From the cell containing the given text, extract its center point as (X, Y) coordinate. 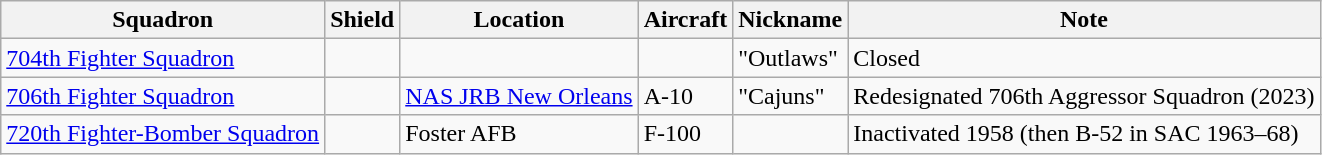
Nickname (790, 20)
F-100 (686, 134)
Shield (362, 20)
706th Fighter Squadron (163, 96)
NAS JRB New Orleans (519, 96)
"Outlaws" (790, 58)
Foster AFB (519, 134)
Note (1084, 20)
704th Fighter Squadron (163, 58)
Squadron (163, 20)
A-10 (686, 96)
Location (519, 20)
Inactivated 1958 (then B-52 in SAC 1963–68) (1084, 134)
Closed (1084, 58)
720th Fighter-Bomber Squadron (163, 134)
Aircraft (686, 20)
Redesignated 706th Aggressor Squadron (2023) (1084, 96)
"Cajuns" (790, 96)
